Output the [X, Y] coordinate of the center of the cell containing the given text.  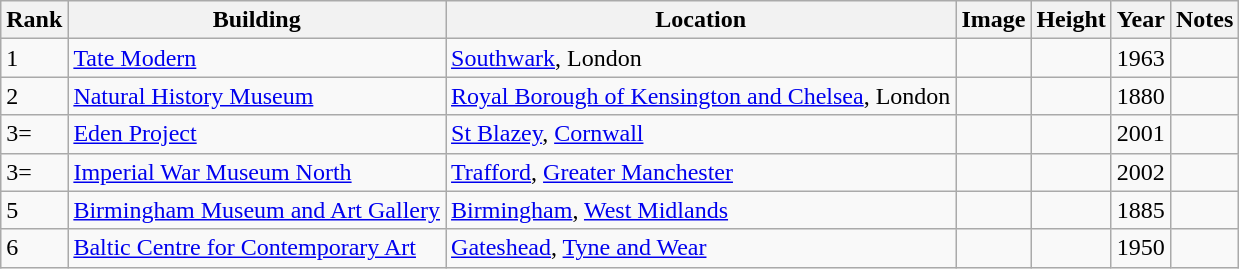
Building [257, 20]
Natural History Museum [257, 96]
Image [994, 20]
1950 [1140, 248]
Southwark, London [701, 58]
Royal Borough of Kensington and Chelsea, London [701, 96]
Imperial War Museum North [257, 172]
2 [34, 96]
Birmingham, West Midlands [701, 210]
2002 [1140, 172]
5 [34, 210]
Height [1071, 20]
1885 [1140, 210]
St Blazey, Cornwall [701, 134]
Gateshead, Tyne and Wear [701, 248]
2001 [1140, 134]
Baltic Centre for Contemporary Art [257, 248]
Location [701, 20]
1880 [1140, 96]
Year [1140, 20]
6 [34, 248]
Rank [34, 20]
Notes [1204, 20]
1963 [1140, 58]
Eden Project [257, 134]
Birmingham Museum and Art Gallery [257, 210]
Tate Modern [257, 58]
Trafford, Greater Manchester [701, 172]
1 [34, 58]
